Capture the cell that displays the provided text and extract its [x, y] central coordinate. 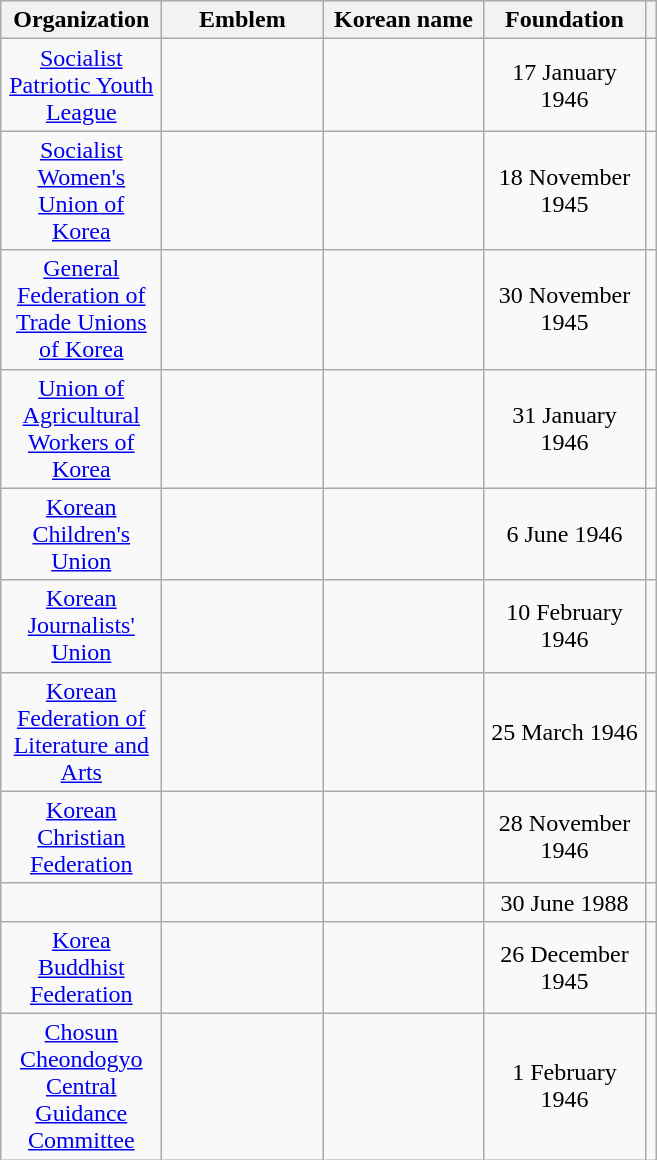
1 February 1946 [564, 1086]
Korean Children's Union [82, 534]
26 December 1945 [564, 967]
Korean Federation of Literature and Arts [82, 732]
General Federation of Trade Unions of Korea [82, 310]
6 June 1946 [564, 534]
18 November 1945 [564, 190]
Foundation [564, 20]
Chosun Cheondogyo Central Guidance Committee [82, 1086]
Socialist Women's Union of Korea [82, 190]
Organization [82, 20]
31 January 1946 [564, 428]
17 January 1946 [564, 85]
Socialist Patriotic Youth League [82, 85]
28 November 1946 [564, 837]
Korean name [404, 20]
Korea Buddhist Federation [82, 967]
25 March 1946 [564, 732]
30 November 1945 [564, 310]
Emblem [242, 20]
Korean Christian Federation [82, 837]
Korean Journalists' Union [82, 626]
30 June 1988 [564, 902]
10 February 1946 [564, 626]
Union of Agricultural Workers of Korea [82, 428]
